Return the (x, y) coordinate for the center point of the cell that contains the specified text.  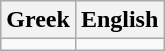
Greek (38, 20)
English (119, 20)
